Extract the [x, y] coordinate from the center of the cell holding the provided text.  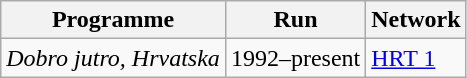
HRT 1 [416, 58]
1992–present [295, 58]
Run [295, 20]
Dobro jutro, Hrvatska [114, 58]
Network [416, 20]
Programme [114, 20]
